Search for the cell housing the specified text and yield its [X, Y] center coordinate. 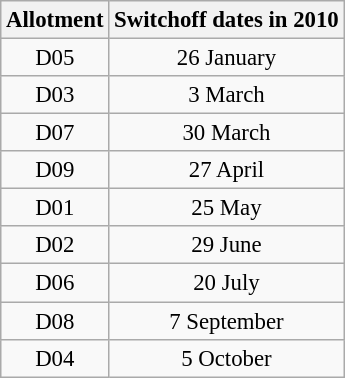
7 September [226, 321]
29 June [226, 245]
D07 [55, 133]
20 July [226, 283]
Switchoff dates in 2010 [226, 20]
3 March [226, 95]
D03 [55, 95]
D08 [55, 321]
D05 [55, 58]
D09 [55, 170]
D04 [55, 358]
27 April [226, 170]
30 March [226, 133]
Allotment [55, 20]
D06 [55, 283]
25 May [226, 208]
26 January [226, 58]
D02 [55, 245]
5 October [226, 358]
D01 [55, 208]
